From the cell containing the given text, extract its center point as (X, Y) coordinate. 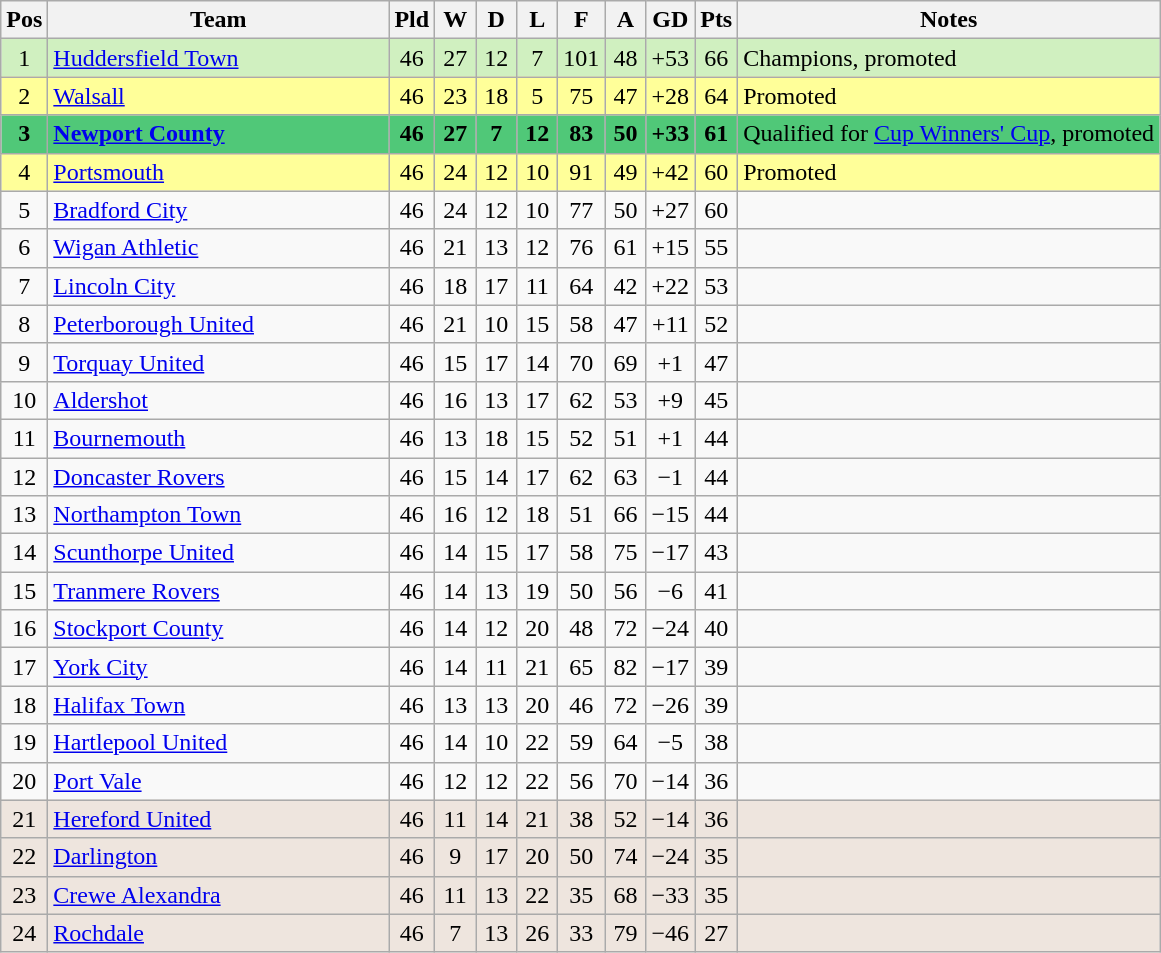
33 (582, 933)
Torquay United (218, 362)
W (456, 20)
Northampton Town (218, 515)
82 (626, 667)
41 (716, 591)
−1 (670, 477)
26 (538, 933)
2 (24, 96)
Walsall (218, 96)
Bradford City (218, 210)
42 (626, 286)
+42 (670, 172)
+28 (670, 96)
79 (626, 933)
+33 (670, 134)
Champions, promoted (949, 58)
77 (582, 210)
3 (24, 134)
L (538, 20)
+15 (670, 248)
+27 (670, 210)
Crewe Alexandra (218, 895)
Halifax Town (218, 705)
Huddersfield Town (218, 58)
Wigan Athletic (218, 248)
Aldershot (218, 400)
Port Vale (218, 781)
Qualified for Cup Winners' Cup, promoted (949, 134)
1 (24, 58)
Scunthorpe United (218, 553)
65 (582, 667)
Hartlepool United (218, 743)
+22 (670, 286)
GD (670, 20)
+9 (670, 400)
Pts (716, 20)
Bournemouth (218, 438)
−33 (670, 895)
Tranmere Rovers (218, 591)
F (582, 20)
−15 (670, 515)
Team (218, 20)
−46 (670, 933)
Pos (24, 20)
−5 (670, 743)
Doncaster Rovers (218, 477)
6 (24, 248)
63 (626, 477)
Pld (412, 20)
Peterborough United (218, 324)
Portsmouth (218, 172)
83 (582, 134)
Notes (949, 20)
40 (716, 629)
Stockport County (218, 629)
91 (582, 172)
49 (626, 172)
43 (716, 553)
Darlington (218, 857)
Lincoln City (218, 286)
8 (24, 324)
74 (626, 857)
York City (218, 667)
+11 (670, 324)
−26 (670, 705)
Newport County (218, 134)
Rochdale (218, 933)
55 (716, 248)
+53 (670, 58)
45 (716, 400)
76 (582, 248)
D (496, 20)
68 (626, 895)
−6 (670, 591)
4 (24, 172)
A (626, 20)
69 (626, 362)
Hereford United (218, 819)
59 (582, 743)
101 (582, 58)
